Output the (x, y) coordinate of the center of the cell containing the given text.  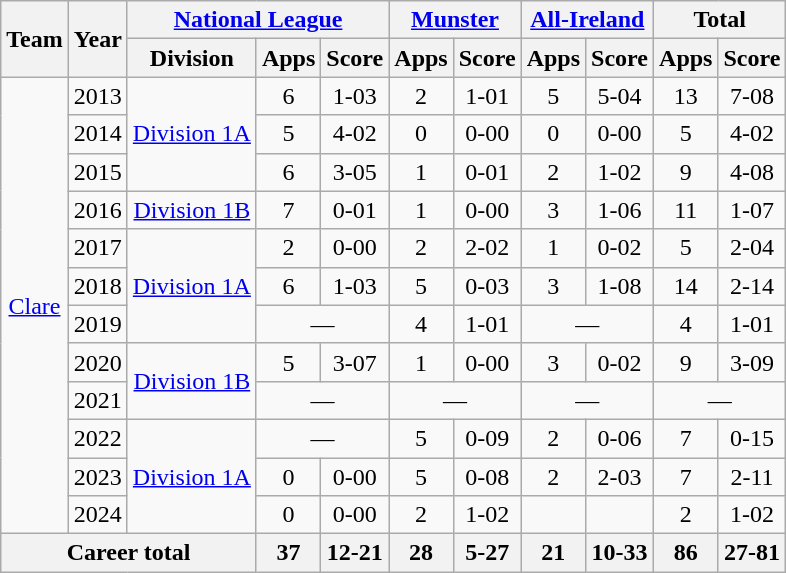
Year (98, 39)
1-08 (620, 286)
2015 (98, 172)
2023 (98, 477)
14 (686, 286)
0-15 (752, 438)
28 (421, 553)
2016 (98, 210)
2019 (98, 324)
0-06 (620, 438)
3-05 (355, 172)
13 (686, 96)
1-07 (752, 210)
2018 (98, 286)
2013 (98, 96)
0-09 (487, 438)
37 (288, 553)
2021 (98, 400)
2014 (98, 134)
21 (553, 553)
Total (720, 20)
4-08 (752, 172)
10-33 (620, 553)
2-11 (752, 477)
2022 (98, 438)
2-02 (487, 248)
Division (192, 58)
11 (686, 210)
7-08 (752, 96)
5-04 (620, 96)
2020 (98, 362)
0-08 (487, 477)
5-27 (487, 553)
0-03 (487, 286)
Clare (35, 306)
Team (35, 39)
1-06 (620, 210)
Munster (455, 20)
3-07 (355, 362)
12-21 (355, 553)
27-81 (752, 553)
Career total (129, 553)
2024 (98, 515)
2017 (98, 248)
86 (686, 553)
3-09 (752, 362)
All-Ireland (587, 20)
National League (258, 20)
2-14 (752, 286)
2-04 (752, 248)
2-03 (620, 477)
